Extract the (X, Y) coordinate from the center of the cell holding the provided text.  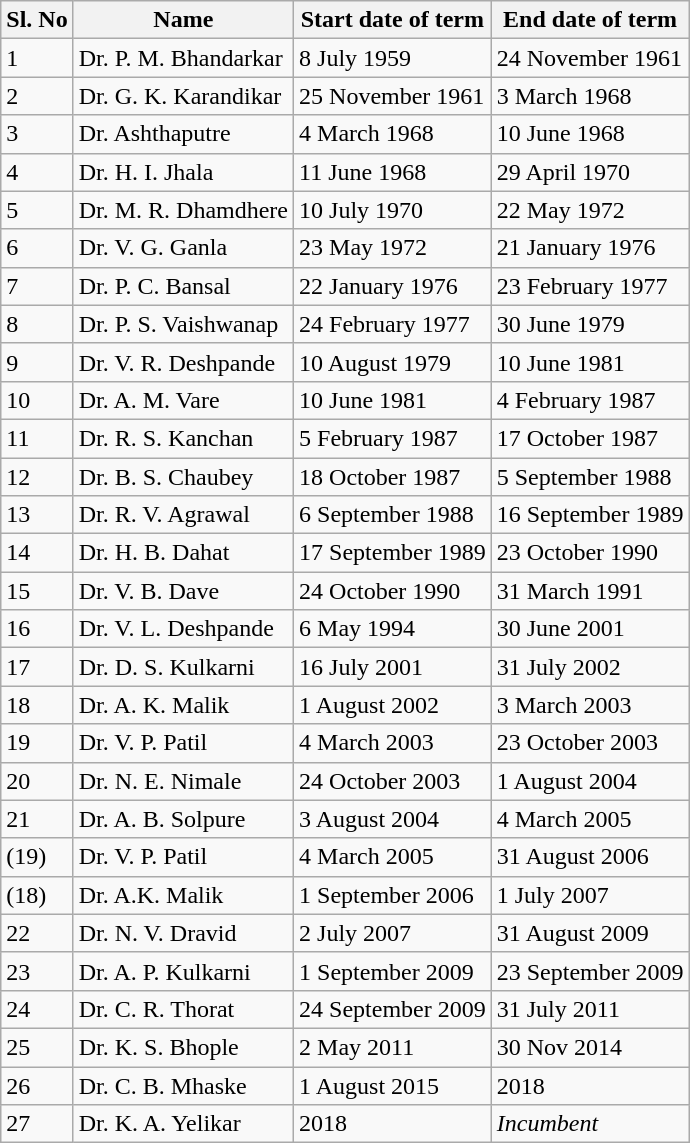
21 (37, 819)
24 October 1990 (393, 591)
10 June 1968 (590, 134)
30 June 1979 (590, 324)
3 August 2004 (393, 819)
1 (37, 58)
Sl. No (37, 20)
10 August 1979 (393, 362)
13 (37, 515)
5 (37, 210)
Dr. V. L. Deshpande (183, 629)
1 July 2007 (590, 895)
18 October 1987 (393, 477)
17 October 1987 (590, 438)
Dr. P. C. Bansal (183, 286)
Incumbent (590, 1124)
23 (37, 971)
Dr. A. M. Vare (183, 400)
Dr. D. S. Kulkarni (183, 667)
Name (183, 20)
24 October 2003 (393, 781)
6 May 1994 (393, 629)
Dr. V. B. Dave (183, 591)
17 (37, 667)
23 October 2003 (590, 743)
22 (37, 933)
Dr. N. V. Dravid (183, 933)
2 July 2007 (393, 933)
4 (37, 172)
1 August 2002 (393, 705)
Dr. H. B. Dahat (183, 553)
Dr. V. R. Deshpande (183, 362)
Dr. K. A. Yelikar (183, 1124)
23 February 1977 (590, 286)
19 (37, 743)
25 (37, 1047)
Dr. M. R. Dhamdhere (183, 210)
Dr. K. S. Bhople (183, 1047)
Dr. A. P. Kulkarni (183, 971)
5 September 1988 (590, 477)
18 (37, 705)
25 November 1961 (393, 96)
6 September 1988 (393, 515)
31 August 2009 (590, 933)
11 (37, 438)
3 March 2003 (590, 705)
10 (37, 400)
Dr. C. R. Thorat (183, 1009)
2 (37, 96)
30 June 2001 (590, 629)
4 February 1987 (590, 400)
24 (37, 1009)
9 (37, 362)
Dr. H. I. Jhala (183, 172)
Dr. P. S. Vaishwanap (183, 324)
Dr. R. S. Kanchan (183, 438)
22 January 1976 (393, 286)
31 August 2006 (590, 857)
1 September 2009 (393, 971)
1 September 2006 (393, 895)
7 (37, 286)
23 October 1990 (590, 553)
Dr. A. B. Solpure (183, 819)
24 February 1977 (393, 324)
12 (37, 477)
4 March 1968 (393, 134)
8 (37, 324)
Dr. A.K. Malik (183, 895)
1 August 2004 (590, 781)
6 (37, 248)
5 February 1987 (393, 438)
(18) (37, 895)
31 July 2002 (590, 667)
Dr. Ashthaputre (183, 134)
1 August 2015 (393, 1085)
15 (37, 591)
16 September 1989 (590, 515)
31 July 2011 (590, 1009)
30 Nov 2014 (590, 1047)
24 November 1961 (590, 58)
Dr. V. G. Ganla (183, 248)
Dr. A. K. Malik (183, 705)
Dr. G. K. Karandikar (183, 96)
14 (37, 553)
Dr. C. B. Mhaske (183, 1085)
20 (37, 781)
Dr. N. E. Nimale (183, 781)
4 March 2003 (393, 743)
Dr. B. S. Chaubey (183, 477)
27 (37, 1124)
16 July 2001 (393, 667)
21 January 1976 (590, 248)
23 May 1972 (393, 248)
17 September 1989 (393, 553)
Dr. P. M. Bhandarkar (183, 58)
11 June 1968 (393, 172)
End date of term (590, 20)
3 March 1968 (590, 96)
22 May 1972 (590, 210)
(19) (37, 857)
3 (37, 134)
23 September 2009 (590, 971)
2 May 2011 (393, 1047)
16 (37, 629)
24 September 2009 (393, 1009)
29 April 1970 (590, 172)
8 July 1959 (393, 58)
26 (37, 1085)
10 July 1970 (393, 210)
31 March 1991 (590, 591)
Dr. R. V. Agrawal (183, 515)
Start date of term (393, 20)
